Locate the cell with the specified text and output its (X, Y) center coordinate. 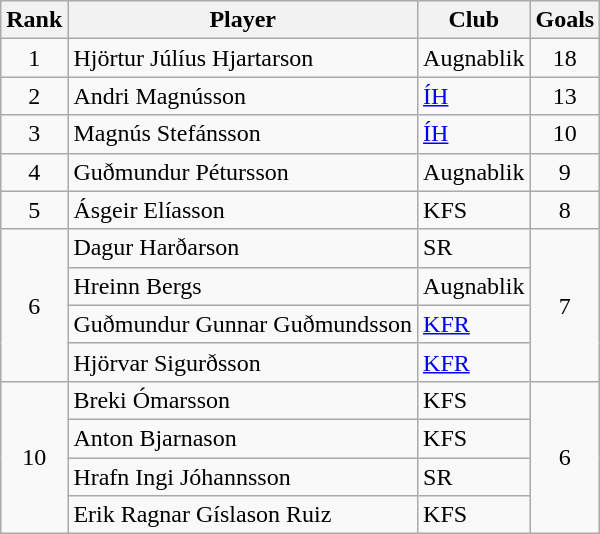
13 (565, 96)
3 (34, 134)
Hrafn Ingi Jóhannsson (243, 477)
Dagur Harðarson (243, 248)
4 (34, 172)
2 (34, 96)
Goals (565, 20)
7 (565, 305)
Magnús Stefánsson (243, 134)
Anton Bjarnason (243, 438)
Player (243, 20)
Andri Magnússon (243, 96)
5 (34, 210)
Erik Ragnar Gíslason Ruiz (243, 515)
9 (565, 172)
Guðmundur Pétursson (243, 172)
Breki Ómarsson (243, 400)
18 (565, 58)
Guðmundur Gunnar Guðmundsson (243, 324)
Hreinn Bergs (243, 286)
8 (565, 210)
1 (34, 58)
Rank (34, 20)
Hjörtur Júlíus Hjartarson (243, 58)
Ásgeir Elíasson (243, 210)
Club (474, 20)
Hjörvar Sigurðsson (243, 362)
